Identify which cell holds the provided text, then report its [X, Y] central coordinate. 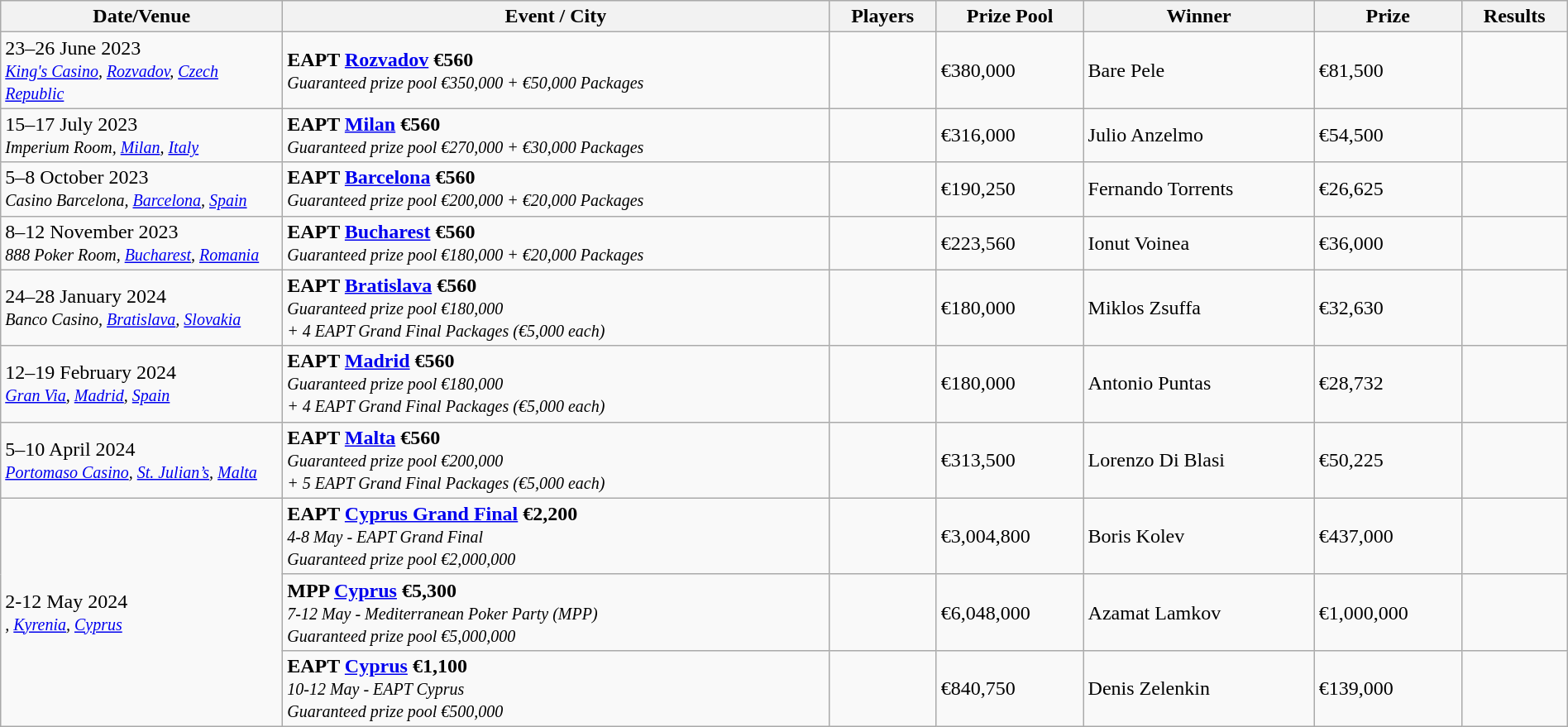
Antonio Puntas [1199, 384]
Event / City [556, 17]
5–10 April 2024Portomaso Casino, St. Julian’s, Malta [142, 460]
Lorenzo Di Blasi [1199, 460]
€313,500 [1010, 460]
Prize [1388, 17]
Ionut Voinea [1199, 243]
EAPT Milan €560Guaranteed prize pool €270,000 + €30,000 Packages [556, 136]
€139,000 [1388, 688]
€437,000 [1388, 536]
Bare Pele [1199, 70]
Fernando Torrents [1199, 189]
Azamat Lamkov [1199, 612]
Boris Kolev [1199, 536]
Prize Pool [1010, 17]
Winner [1199, 17]
Results [1514, 17]
€1,000,000 [1388, 612]
€36,000 [1388, 243]
EAPT Madrid €560Guaranteed prize pool €180,000+ 4 EAPT Grand Final Packages (€5,000 each) [556, 384]
EAPT Barcelona €560Guaranteed prize pool €200,000 + €20,000 Packages [556, 189]
8–12 November 2023888 Poker Room, Bucharest, Romania [142, 243]
€28,732 [1388, 384]
€26,625 [1388, 189]
€81,500 [1388, 70]
€32,630 [1388, 308]
12–19 February 2024Gran Via, Madrid, Spain [142, 384]
EAPT Bucharest €560Guaranteed prize pool €180,000 + €20,000 Packages [556, 243]
15–17 July 2023Imperium Room, Milan, Italy [142, 136]
Miklos Zsuffa [1199, 308]
Denis Zelenkin [1199, 688]
€3,004,800 [1010, 536]
24–28 January 2024Banco Casino, Bratislava, Slovakia [142, 308]
Date/Venue [142, 17]
€380,000 [1010, 70]
€223,560 [1010, 243]
EAPT Malta €560Guaranteed prize pool €200,000+ 5 EAPT Grand Final Packages (€5,000 each) [556, 460]
5–8 October 2023Casino Barcelona, Barcelona, Spain [142, 189]
€190,250 [1010, 189]
€316,000 [1010, 136]
23–26 June 2023King's Casino, Rozvadov, Czech Republic [142, 70]
Julio Anzelmo [1199, 136]
EAPT Rozvadov €560Guaranteed prize pool €350,000 + €50,000 Packages [556, 70]
MPP Cyprus €5,3007-12 May - Mediterranean Poker Party (MPP)Guaranteed prize pool €5,000,000 [556, 612]
2-12 May 2024, Kyrenia, Cyprus [142, 612]
Players [882, 17]
€6,048,000 [1010, 612]
€50,225 [1388, 460]
EAPT Bratislava €560Guaranteed prize pool €180,000+ 4 EAPT Grand Final Packages (€5,000 each) [556, 308]
€54,500 [1388, 136]
EAPT Cyprus Grand Final €2,2004-8 May - EAPT Grand FinalGuaranteed prize pool €2,000,000 [556, 536]
EAPT Cyprus €1,10010-12 May - EAPT CyprusGuaranteed prize pool €500,000 [556, 688]
€840,750 [1010, 688]
